Scan for the cell matching the given text and deliver its (X, Y) coordinate at center. 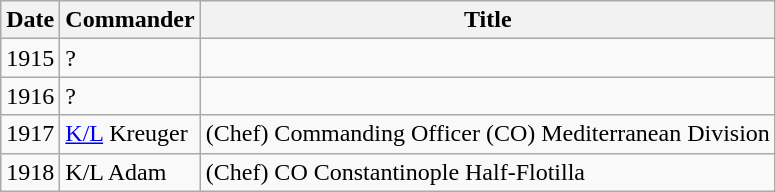
(Chef) Commanding Officer (CO) Mediterranean Division (488, 134)
1915 (30, 58)
1918 (30, 172)
K/L Kreuger (130, 134)
1916 (30, 96)
Commander (130, 20)
Title (488, 20)
1917 (30, 134)
K/L Adam (130, 172)
(Chef) CO Constantinople Half-Flotilla (488, 172)
Date (30, 20)
